Scan for the cell matching the given text and deliver its (X, Y) coordinate at center. 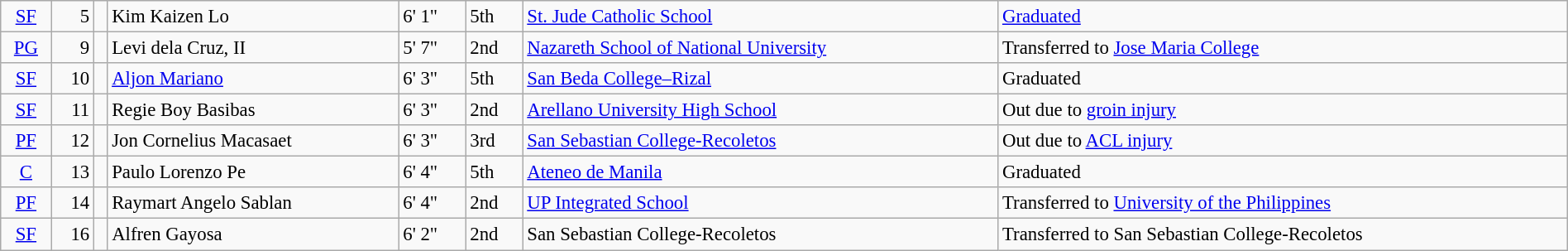
PG (26, 48)
3rd (495, 141)
C (26, 172)
14 (73, 203)
12 (73, 141)
Transferred to University of the Philippines (1284, 203)
9 (73, 48)
Transferred to San Sebastian College-Recoletos (1284, 234)
Levi dela Cruz, II (253, 48)
San Beda College–Rizal (761, 79)
10 (73, 79)
6' 2" (432, 234)
6' 1" (432, 17)
Aljon Mariano (253, 79)
Jon Cornelius Macasaet (253, 141)
Regie Boy Basibas (253, 110)
Nazareth School of National University (761, 48)
Transferred to Jose Maria College (1284, 48)
Raymart Angelo Sablan (253, 203)
16 (73, 234)
Paulo Lorenzo Pe (253, 172)
Ateneo de Manila (761, 172)
13 (73, 172)
UP Integrated School (761, 203)
Out due to groin injury (1284, 110)
11 (73, 110)
5 (73, 17)
Out due to ACL injury (1284, 141)
Alfren Gayosa (253, 234)
5' 7" (432, 48)
St. Jude Catholic School (761, 17)
Arellano University High School (761, 110)
Kim Kaizen Lo (253, 17)
